Return the (X, Y) coordinate for the center point of the cell that contains the specified text.  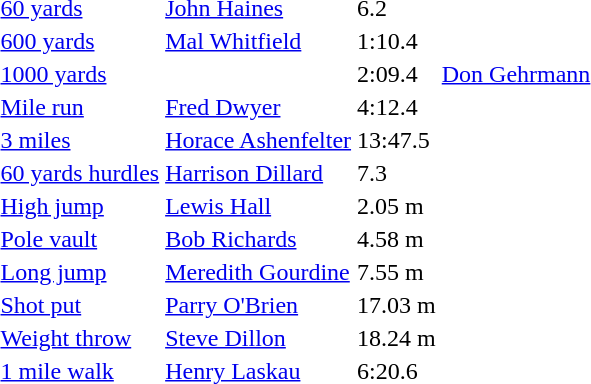
Mal Whitfield (258, 41)
Bob Richards (258, 239)
17.03 m (397, 305)
7.55 m (397, 272)
7.3 (397, 173)
Meredith Gourdine (258, 272)
Steve Dillon (258, 338)
Parry O'Brien (258, 305)
2:09.4 (397, 74)
1:10.4 (397, 41)
Horace Ashenfelter (258, 140)
18.24 m (397, 338)
Fred Dwyer (258, 107)
2.05 m (397, 206)
Lewis Hall (258, 206)
4:12.4 (397, 107)
Harrison Dillard (258, 173)
13:47.5 (397, 140)
4.58 m (397, 239)
